Provide the (X, Y) coordinate of the cell's center where the given text is located.  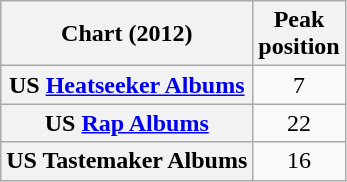
16 (299, 161)
US Rap Albums (127, 123)
US Tastemaker Albums (127, 161)
Peakposition (299, 34)
22 (299, 123)
Chart (2012) (127, 34)
7 (299, 85)
US Heatseeker Albums (127, 85)
